Detect which cell encompasses the target text, then output its (x, y) center coordinate. 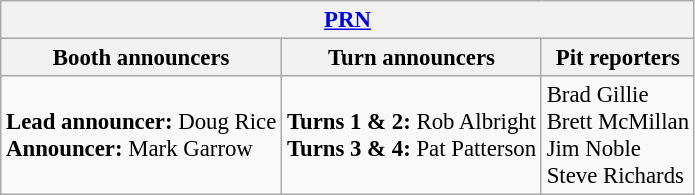
Brad GillieBrett McMillanJim NobleSteve Richards (618, 136)
Turn announcers (412, 58)
Booth announcers (142, 58)
Pit reporters (618, 58)
Lead announcer: Doug RiceAnnouncer: Mark Garrow (142, 136)
PRN (348, 20)
Turns 1 & 2: Rob AlbrightTurns 3 & 4: Pat Patterson (412, 136)
